Capture the cell that displays the provided text and extract its (x, y) central coordinate. 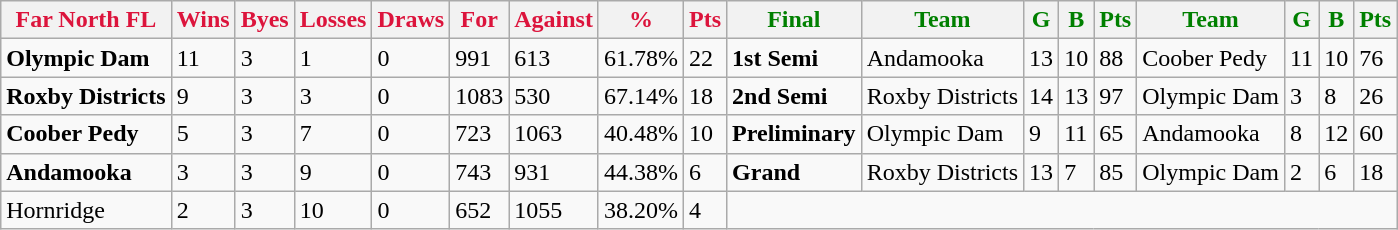
67.14% (640, 96)
88 (1116, 58)
1055 (554, 210)
Byes (264, 20)
14 (1042, 96)
Hornridge (86, 210)
Grand (794, 172)
% (640, 20)
991 (480, 58)
1 (333, 58)
44.38% (640, 172)
Wins (203, 20)
Losses (333, 20)
Against (554, 20)
2nd Semi (794, 96)
Far North FL (86, 20)
38.20% (640, 210)
1st Semi (794, 58)
530 (554, 96)
1083 (480, 96)
4 (706, 210)
723 (480, 134)
40.48% (640, 134)
5 (203, 134)
1063 (554, 134)
65 (1116, 134)
97 (1116, 96)
Draws (411, 20)
Final (794, 20)
26 (1376, 96)
Preliminary (794, 134)
652 (480, 210)
931 (554, 172)
743 (480, 172)
12 (1336, 134)
85 (1116, 172)
76 (1376, 58)
61.78% (640, 58)
60 (1376, 134)
For (480, 20)
613 (554, 58)
22 (706, 58)
